Extract the [X, Y] coordinate from the center of the cell holding the provided text.  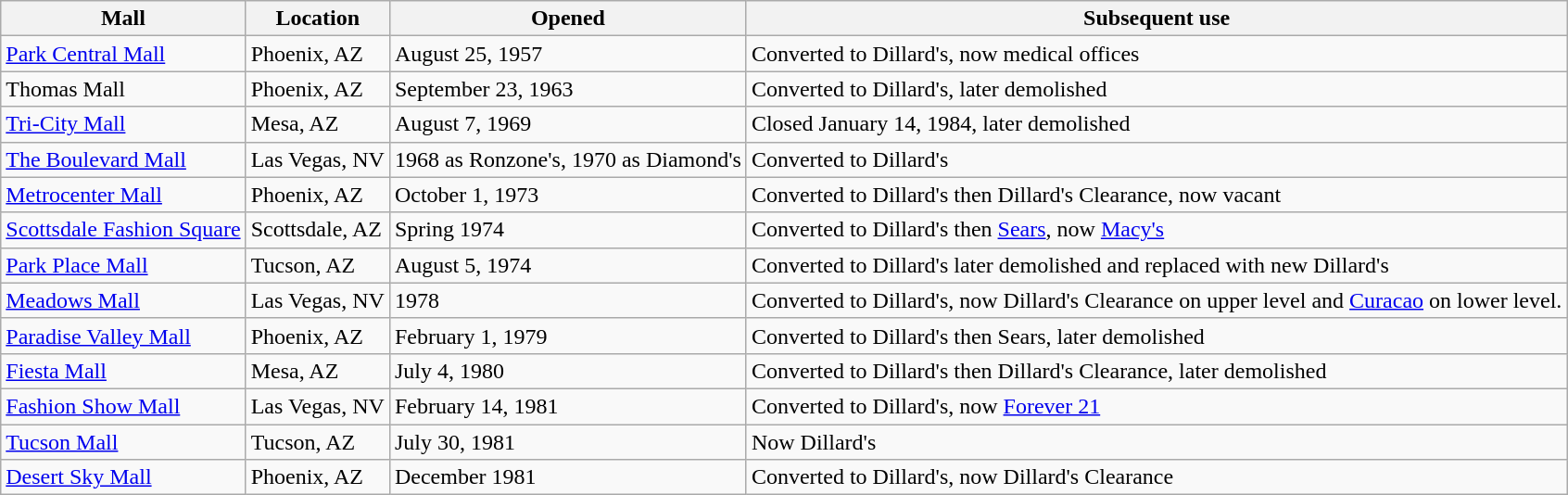
Converted to Dillard's then Sears, later demolished [1157, 336]
Converted to Dillard's then Sears, now Macy's [1157, 230]
December 1981 [567, 477]
Converted to Dillard's later demolished and replaced with new Dillard's [1157, 265]
Converted to Dillard's, later demolished [1157, 89]
Tri-City Mall [123, 124]
Scottsdale Fashion Square [123, 230]
Park Place Mall [123, 265]
July 30, 1981 [567, 442]
Converted to Dillard's, now medical offices [1157, 54]
Closed January 14, 1984, later demolished [1157, 124]
October 1, 1973 [567, 195]
Converted to Dillard's, now Dillard's Clearance [1157, 477]
February 14, 1981 [567, 406]
1968 as Ronzone's, 1970 as Diamond's [567, 159]
The Boulevard Mall [123, 159]
Converted to Dillard's, now Dillard's Clearance on upper level and Curacao on lower level. [1157, 300]
Meadows Mall [123, 300]
Now Dillard's [1157, 442]
Converted to Dillard's [1157, 159]
July 4, 1980 [567, 371]
Tucson Mall [123, 442]
September 23, 1963 [567, 89]
Subsequent use [1157, 19]
Paradise Valley Mall [123, 336]
August 5, 1974 [567, 265]
Fashion Show Mall [123, 406]
August 25, 1957 [567, 54]
Mall [123, 19]
Metrocenter Mall [123, 195]
Converted to Dillard's then Dillard's Clearance, now vacant [1157, 195]
Thomas Mall [123, 89]
Location [317, 19]
Fiesta Mall [123, 371]
Opened [567, 19]
Desert Sky Mall [123, 477]
August 7, 1969 [567, 124]
Spring 1974 [567, 230]
Converted to Dillard's, now Forever 21 [1157, 406]
Park Central Mall [123, 54]
1978 [567, 300]
Converted to Dillard's then Dillard's Clearance, later demolished [1157, 371]
Scottsdale, AZ [317, 230]
February 1, 1979 [567, 336]
